Locate the cell with the specified text and output its [X, Y] center coordinate. 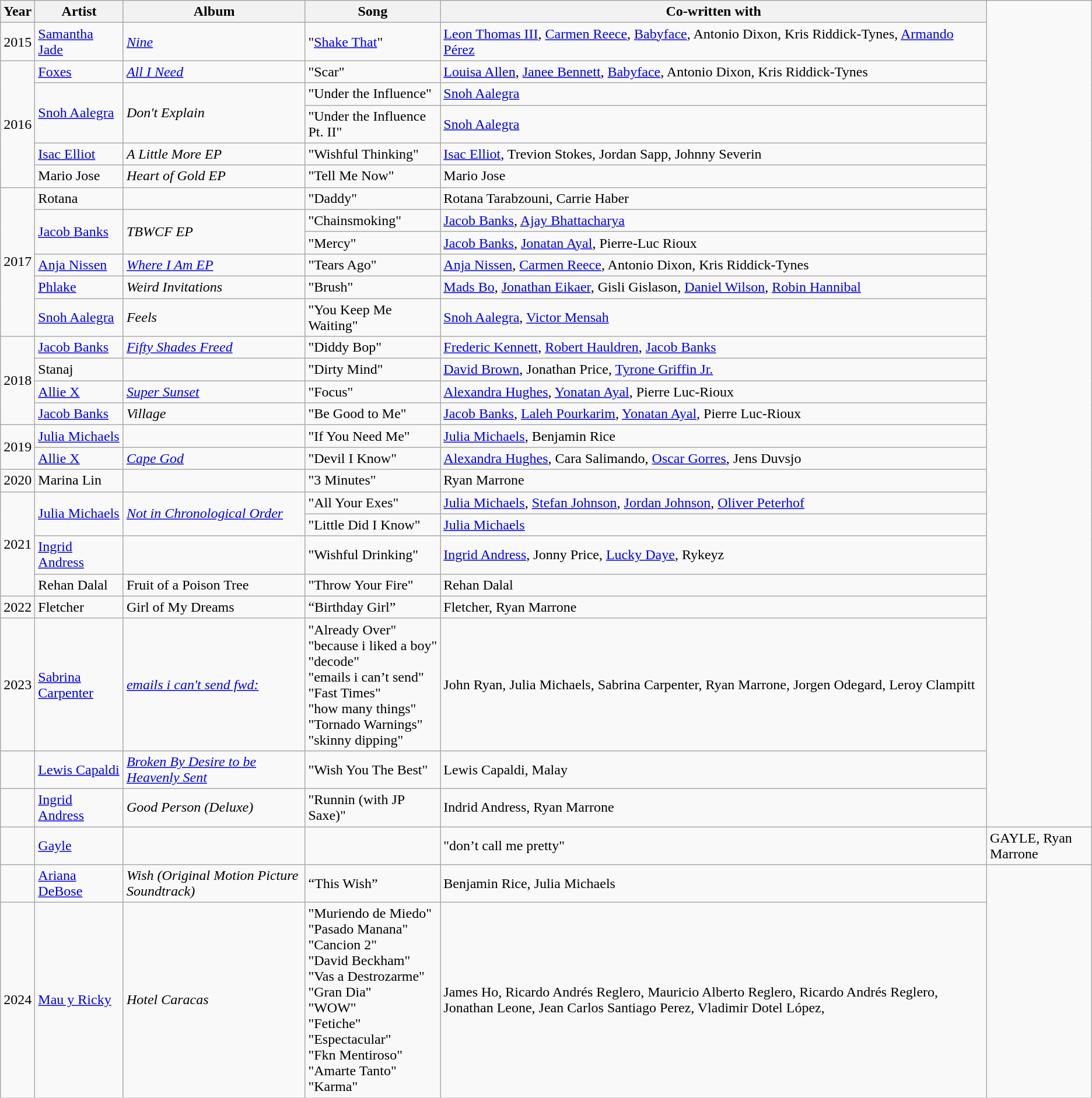
Stanaj [79, 370]
2017 [17, 261]
Benjamin Rice, Julia Michaels [714, 884]
Rotana Tarabzouni, Carrie Haber [714, 198]
Gayle [79, 846]
Village [213, 414]
2023 [17, 685]
"Wishful Thinking" [373, 154]
TBWCF EP [213, 231]
Julia Michaels, Stefan Johnson, Jordan Johnson, Oliver Peterhof [714, 503]
2015 [17, 42]
"Diddy Bop" [373, 348]
Fletcher [79, 607]
Isac Elliot [79, 154]
Leon Thomas III, Carmen Reece, Babyface, Antonio Dixon, Kris Riddick-Tynes, Armando Pérez [714, 42]
2021 [17, 543]
"Already Over""because i liked a boy""decode""emails i can’t send""Fast Times""how many things""Tornado Warnings""skinny dipping" [373, 685]
“This Wish” [373, 884]
Anja Nissen, Carmen Reece, Antonio Dixon, Kris Riddick-Tynes [714, 265]
Samantha Jade [79, 42]
"Scar" [373, 72]
Lewis Capaldi, Malay [714, 770]
2022 [17, 607]
"Under the Influence Pt. II" [373, 124]
Artist [79, 12]
"Focus" [373, 392]
Frederic Kennett, Robert Hauldren, Jacob Banks [714, 348]
"don’t call me pretty" [714, 846]
"All Your Exes" [373, 503]
"3 Minutes" [373, 480]
Jacob Banks, Laleh Pourkarim, Yonatan Ayal, Pierre Luc-Rioux [714, 414]
Foxes [79, 72]
All I Need [213, 72]
Isac Elliot, Trevion Stokes, Jordan Sapp, Johnny Severin [714, 154]
Fruit of a Poison Tree [213, 585]
2019 [17, 447]
2016 [17, 124]
"You Keep Me Waiting" [373, 317]
"Wish You The Best" [373, 770]
Lewis Capaldi [79, 770]
Where I Am EP [213, 265]
Indrid Andress, Ryan Marrone [714, 807]
"Tears Ago" [373, 265]
John Ryan, Julia Michaels, Sabrina Carpenter, Ryan Marrone, Jorgen Odegard, Leroy Clampitt [714, 685]
emails i can't send fwd: [213, 685]
Ariana DeBose [79, 884]
Snoh Aalegra, Victor Mensah [714, 317]
Sabrina Carpenter [79, 685]
"Little Did I Know" [373, 525]
Marina Lin [79, 480]
Phlake [79, 287]
"Dirty Mind" [373, 370]
"Tell Me Now" [373, 176]
David Brown, Jonathan Price, Tyrone Griffin Jr. [714, 370]
James Ho, Ricardo Andrés Reglero, Mauricio Alberto Reglero, Ricardo Andrés Reglero, Jonathan Leone, Jean Carlos Santiago Perez, Vladimir Dotel López, [714, 1001]
Super Sunset [213, 392]
"If You Need Me" [373, 436]
Heart of Gold EP [213, 176]
"Throw Your Fire" [373, 585]
Co-written with [714, 12]
"Runnin (with JP Saxe)" [373, 807]
A Little More EP [213, 154]
“Birthday Girl” [373, 607]
"Wishful Drinking" [373, 555]
"Be Good to Me" [373, 414]
Feels [213, 317]
Cape God [213, 458]
Ryan Marrone [714, 480]
Jacob Banks, Ajay Bhattacharya [714, 220]
Girl of My Dreams [213, 607]
Fletcher, Ryan Marrone [714, 607]
GAYLE, Ryan Marrone [1039, 846]
Weird Invitations [213, 287]
Song [373, 12]
Not in Chronological Order [213, 514]
"Under the Influence" [373, 94]
Wish (Original Motion Picture Soundtrack) [213, 884]
Anja Nissen [79, 265]
Julia Michaels, Benjamin Rice [714, 436]
Fifty Shades Freed [213, 348]
Mads Bo, Jonathan Eikaer, Gisli Gislason, Daniel Wilson, Robin Hannibal [714, 287]
"Chainsmoking" [373, 220]
Jacob Banks, Jonatan Ayal, Pierre-Luc Rioux [714, 243]
2024 [17, 1001]
"Brush" [373, 287]
Don't Explain [213, 113]
Year [17, 12]
Louisa Allen, Janee Bennett, Babyface, Antonio Dixon, Kris Riddick-Tynes [714, 72]
Album [213, 12]
Good Person (Deluxe) [213, 807]
Mau y Ricky [79, 1001]
Alexandra Hughes, Yonatan Ayal, Pierre Luc-Rioux [714, 392]
Ingrid Andress, Jonny Price, Lucky Daye, Rykeyz [714, 555]
"Shake That" [373, 42]
2020 [17, 480]
"Daddy" [373, 198]
Rotana [79, 198]
Broken By Desire to be Heavenly Sent [213, 770]
Nine [213, 42]
Alexandra Hughes, Cara Salimando, Oscar Gorres, Jens Duvsjo [714, 458]
2018 [17, 381]
Hotel Caracas [213, 1001]
"Mercy" [373, 243]
"Devil I Know" [373, 458]
